Search for the cell housing the specified text and yield its (x, y) center coordinate. 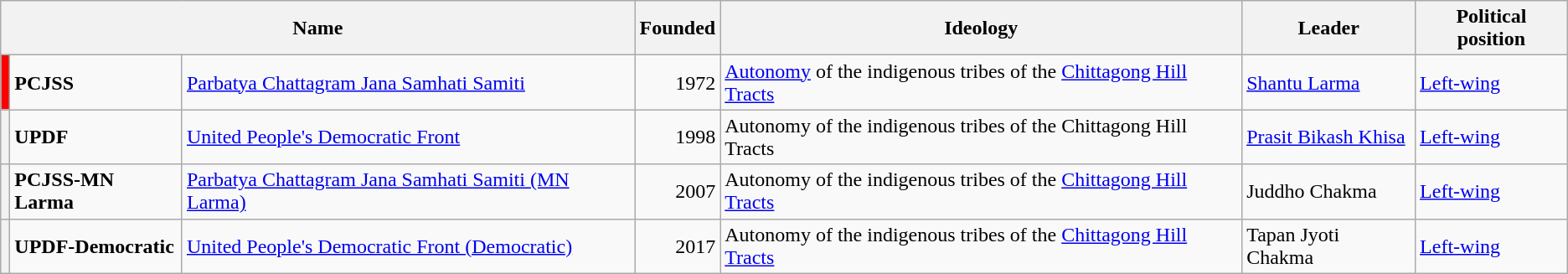
Shantu Larma (1328, 82)
Parbatya Chattagram Jana Samhati Samiti (408, 82)
2017 (678, 246)
Parbatya Chattagram Jana Samhati Samiti (MN Larma) (408, 191)
Name (318, 28)
1972 (678, 82)
2007 (678, 191)
Founded (678, 28)
United People's Democratic Front (408, 137)
Ideology (982, 28)
UPDF-Democratic (96, 246)
PCJSS (96, 82)
Juddho Chakma (1328, 191)
Tapan Jyoti Chakma (1328, 246)
Political position (1492, 28)
United People's Democratic Front (Democratic) (408, 246)
Leader (1328, 28)
UPDF (96, 137)
1998 (678, 137)
PCJSS-MN Larma (96, 191)
Prasit Bikash Khisa (1328, 137)
